Find where the given text appears and provide that cell's center as (X, Y) coordinate. 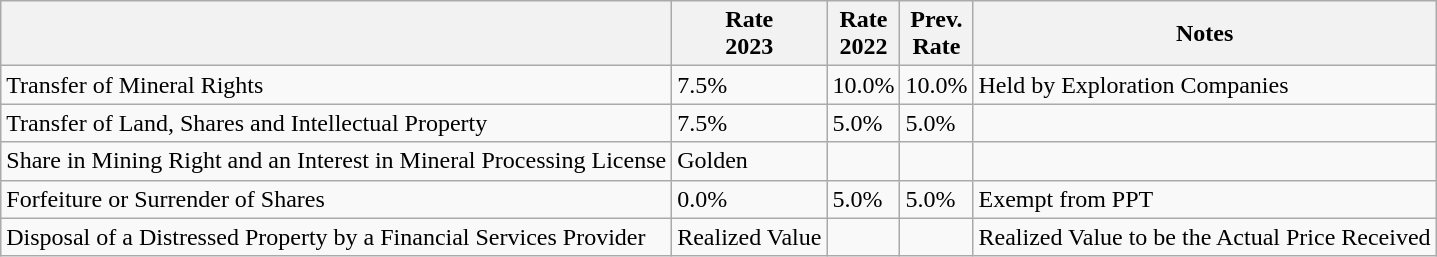
Golden (750, 161)
Realized Value (750, 237)
Notes (1204, 34)
Forfeiture or Surrender of Shares (336, 199)
Exempt from PPT (1204, 199)
Rate2023 (750, 34)
Prev.Rate (936, 34)
Transfer of Land, Shares and Intellectual Property (336, 123)
Realized Value to be the Actual Price Received (1204, 237)
0.0% (750, 199)
Transfer of Mineral Rights (336, 85)
Held by Exploration Companies (1204, 85)
Rate2022 (864, 34)
Share in Mining Right and an Interest in Mineral Processing License (336, 161)
Disposal of a Distressed Property by a Financial Services Provider (336, 237)
